Provide the (X, Y) coordinate of the cell's center where the given text is located.  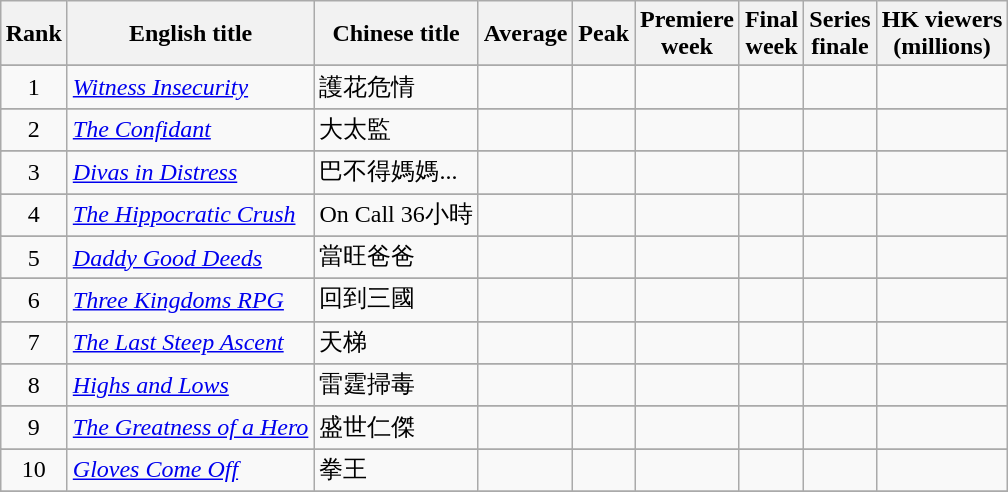
Finalweek (771, 34)
Three Kingdoms RPG (190, 300)
Gloves Come Off (190, 470)
大太監 (396, 130)
巴不得媽媽... (396, 172)
雷霆掃毒 (396, 386)
Average (526, 34)
Daddy Good Deeds (190, 258)
護花危情 (396, 88)
Peak (604, 34)
1 (34, 88)
Chinese title (396, 34)
5 (34, 258)
Rank (34, 34)
10 (34, 470)
English title (190, 34)
The Last Steep Ascent (190, 342)
The Hippocratic Crush (190, 216)
Highs and Lows (190, 386)
On Call 36小時 (396, 216)
Divas in Distress (190, 172)
6 (34, 300)
9 (34, 428)
4 (34, 216)
HK viewers(millions) (942, 34)
3 (34, 172)
Witness Insecurity (190, 88)
拳王 (396, 470)
回到三國 (396, 300)
天梯 (396, 342)
Premiereweek (688, 34)
盛世仁傑 (396, 428)
The Greatness of a Hero (190, 428)
The Confidant (190, 130)
Seriesfinale (840, 34)
2 (34, 130)
當旺爸爸 (396, 258)
8 (34, 386)
7 (34, 342)
